Find where the given text appears and provide that cell's center as (X, Y) coordinate. 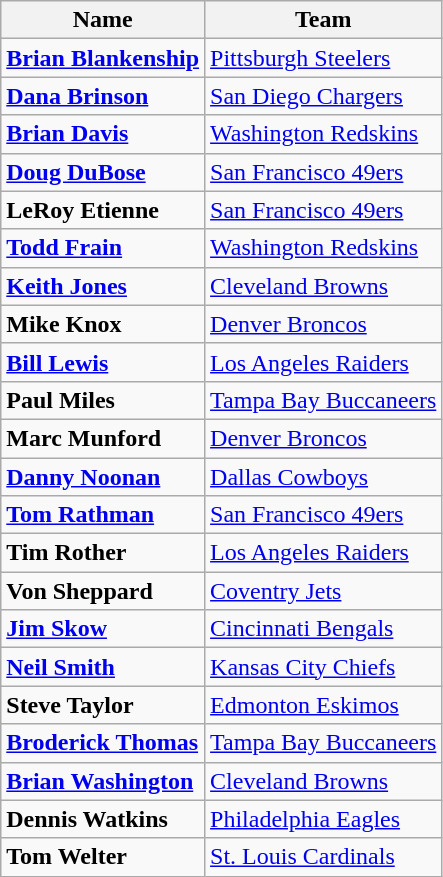
Mike Knox (103, 324)
Tom Rathman (103, 515)
Brian Blankenship (103, 58)
Marc Munford (103, 438)
Team (324, 20)
Pittsburgh Steelers (324, 58)
Kansas City Chiefs (324, 667)
San Diego Chargers (324, 96)
Brian Davis (103, 134)
St. Louis Cardinals (324, 857)
Cincinnati Bengals (324, 629)
Edmonton Eskimos (324, 705)
Neil Smith (103, 667)
Von Sheppard (103, 591)
Dennis Watkins (103, 819)
Doug DuBose (103, 172)
Todd Frain (103, 248)
Tim Rother (103, 553)
Keith Jones (103, 286)
Bill Lewis (103, 362)
Jim Skow (103, 629)
Coventry Jets (324, 591)
Broderick Thomas (103, 743)
Paul Miles (103, 400)
Steve Taylor (103, 705)
Name (103, 20)
Philadelphia Eagles (324, 819)
LeRoy Etienne (103, 210)
Danny Noonan (103, 477)
Dallas Cowboys (324, 477)
Tom Welter (103, 857)
Dana Brinson (103, 96)
Brian Washington (103, 781)
